Pinpoint the cell where the given text exists, returning its [x, y] midpoint coordinate. 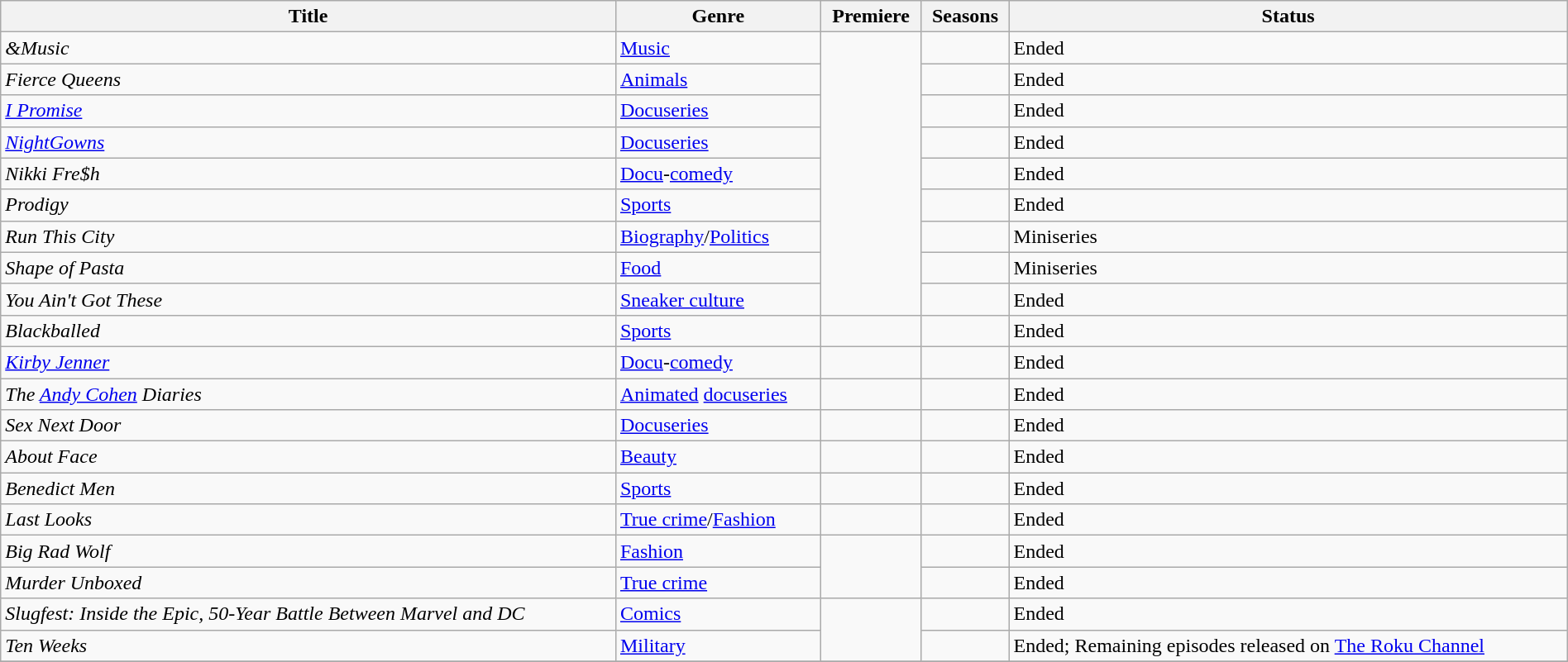
Animated docuseries [718, 394]
Blackballed [308, 331]
Last Looks [308, 520]
Nikki Fre$h [308, 174]
Fierce Queens [308, 79]
Fashion [718, 551]
Prodigy [308, 205]
Sex Next Door [308, 426]
Military [718, 645]
Comics [718, 614]
Run This City [308, 236]
Big Rad Wolf [308, 551]
Kirby Jenner [308, 362]
Murder Unboxed [308, 583]
Ten Weeks [308, 645]
Premiere [871, 17]
NightGowns [308, 142]
Music [718, 48]
Food [718, 268]
Genre [718, 17]
You Ain't Got These [308, 299]
Biography/Politics [718, 236]
Benedict Men [308, 488]
About Face [308, 457]
Title [308, 17]
Shape of Pasta [308, 268]
Ended; Remaining episodes released on The Roku Channel [1288, 645]
True crime [718, 583]
Seasons [965, 17]
Animals [718, 79]
Slugfest: Inside the Epic, 50-Year Battle Between Marvel and DC [308, 614]
I Promise [308, 111]
Sneaker culture [718, 299]
&Music [308, 48]
The Andy Cohen Diaries [308, 394]
Beauty [718, 457]
True crime/Fashion [718, 520]
Status [1288, 17]
